Find where the given text appears and provide that cell's center as (X, Y) coordinate. 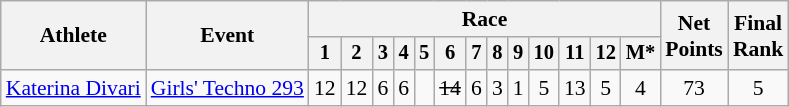
Girls' Techno 293 (228, 88)
14 (450, 88)
9 (518, 54)
NetPoints (694, 36)
Event (228, 36)
Katerina Divari (74, 88)
Race (484, 19)
73 (694, 88)
Final Rank (758, 36)
M* (640, 54)
10 (544, 54)
11 (575, 54)
7 (476, 54)
Athlete (74, 36)
2 (357, 54)
8 (498, 54)
13 (575, 88)
